Scan for the cell matching the given text and deliver its [X, Y] coordinate at center. 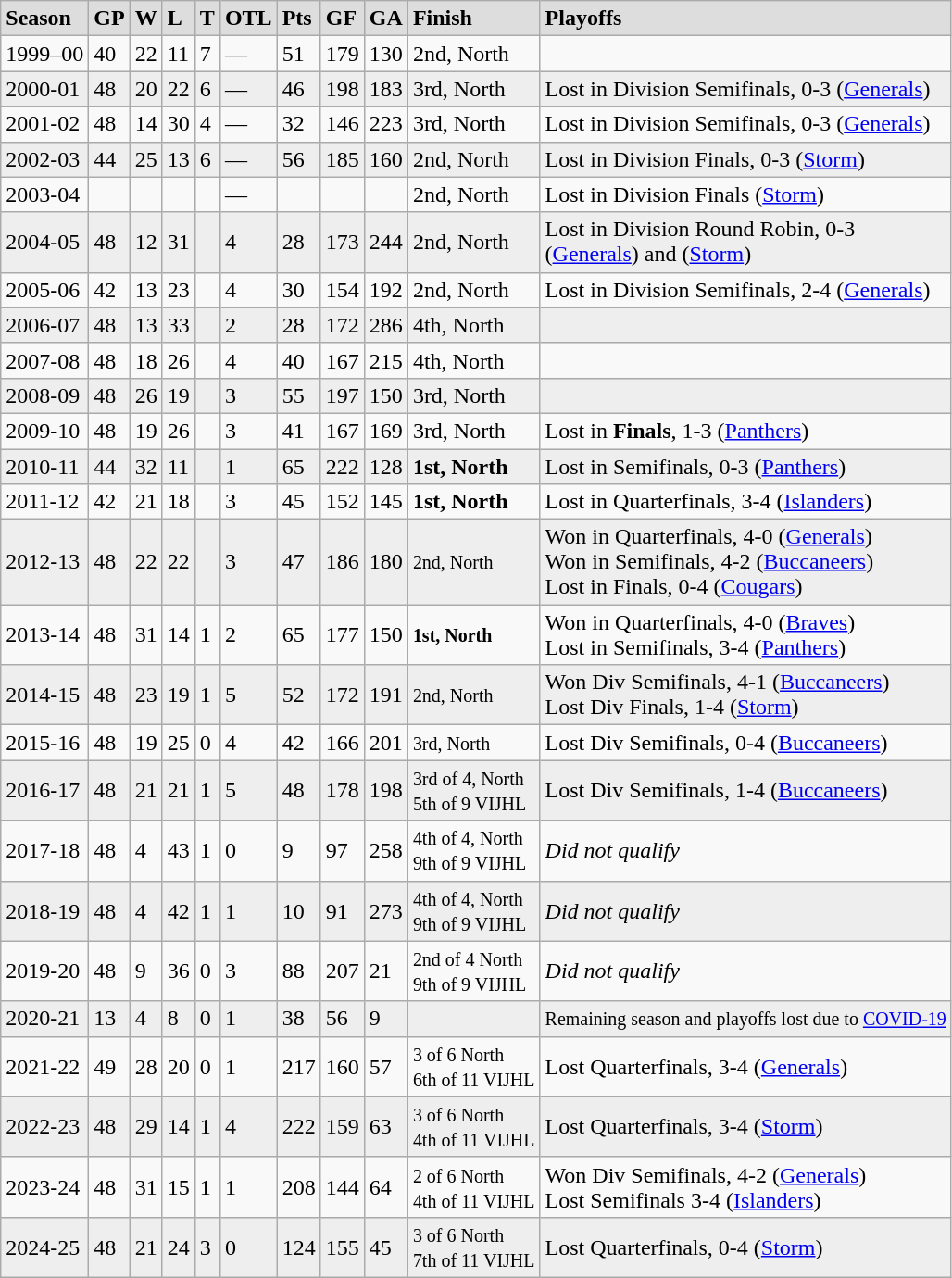
46 [298, 89]
2024-25 [44, 1247]
197 [343, 395]
3 of 6 North7th of 11 VIJHL [474, 1247]
57 [385, 1067]
51 [298, 54]
2022-23 [44, 1126]
191 [385, 695]
Lost in Semifinals, 0-3 (Panthers) [745, 466]
2nd of 4 North9th of 9 VIJHL [474, 971]
Lost in Finals, 1-3 (Panthers) [745, 431]
3 of 6 North4th of 11 VIJHL [474, 1126]
159 [343, 1126]
Lost Quarterfinals, 3-4 (Storm) [745, 1126]
8 [178, 1019]
2016-17 [44, 791]
2001-02 [44, 124]
Finish [474, 19]
154 [343, 290]
173 [343, 243]
64 [385, 1187]
41 [298, 431]
55 [298, 395]
Playoffs [745, 19]
178 [343, 791]
Lost in Division Round Robin, 0-3(Generals) and (Storm) [745, 243]
Lost Div Semifinals, 0-4 (Buccaneers) [745, 743]
2015-16 [44, 743]
2005-06 [44, 290]
2014-15 [44, 695]
2007-08 [44, 360]
215 [385, 360]
179 [343, 54]
47 [298, 562]
223 [385, 124]
2010-11 [44, 466]
Lost Quarterfinals, 0-4 (Storm) [745, 1247]
2000-01 [44, 89]
124 [298, 1247]
2020-21 [44, 1019]
2002-03 [44, 159]
Won in Quarterfinals, 4-0 (Generals) Won in Semifinals, 4-2 (Buccaneers)Lost in Finals, 0-4 (Cougars) [745, 562]
3rd of 4, North5th of 9 VIJHL [474, 791]
24 [178, 1247]
207 [343, 971]
244 [385, 243]
10 [298, 911]
15 [178, 1187]
GP [109, 19]
2013-14 [44, 635]
Won Div Semifinals, 4-1 (Buccaneers)Lost Div Finals, 1-4 (Storm) [745, 695]
286 [385, 325]
155 [343, 1247]
52 [298, 695]
Season [44, 19]
Remaining season and playoffs lost due to COVID-19 [745, 1019]
63 [385, 1126]
3 of 6 North6th of 11 VIJHL [474, 1067]
49 [109, 1067]
192 [385, 290]
GA [385, 19]
Lost in Quarterfinals, 3-4 (Islanders) [745, 502]
2011-12 [44, 502]
166 [343, 743]
T [207, 19]
146 [343, 124]
36 [178, 971]
2018-19 [44, 911]
152 [343, 502]
2003-04 [44, 194]
7 [207, 54]
33 [178, 325]
185 [343, 159]
2021-22 [44, 1067]
12 [146, 243]
169 [385, 431]
1999–00 [44, 54]
Lost in Division Finals, 0-3 (Storm) [745, 159]
GF [343, 19]
180 [385, 562]
128 [385, 466]
Lost in Division Finals (Storm) [745, 194]
97 [343, 850]
217 [298, 1067]
Lost Div Semifinals, 1-4 (Buccaneers) [745, 791]
2017-18 [44, 850]
2012-13 [44, 562]
2008-09 [44, 395]
130 [385, 54]
144 [343, 1187]
145 [385, 502]
W [146, 19]
258 [385, 850]
91 [343, 911]
38 [298, 1019]
2009-10 [44, 431]
2 of 6 North4th of 11 VIJHL [474, 1187]
Won Div Semifinals, 4-2 (Generals)Lost Semifinals 3-4 (Islanders) [745, 1187]
273 [385, 911]
88 [298, 971]
Won in Quarterfinals, 4-0 (Braves)Lost in Semifinals, 3-4 (Panthers) [745, 635]
201 [385, 743]
2023-24 [44, 1187]
2019-20 [44, 971]
183 [385, 89]
OTL [248, 19]
Pts [298, 19]
L [178, 19]
186 [343, 562]
43 [178, 850]
Lost Quarterfinals, 3-4 (Generals) [745, 1067]
29 [146, 1126]
Lost in Division Semifinals, 2-4 (Generals) [745, 290]
2004-05 [44, 243]
2006-07 [44, 325]
177 [343, 635]
208 [298, 1187]
